Find where the given text appears and provide that cell's center as [x, y] coordinate. 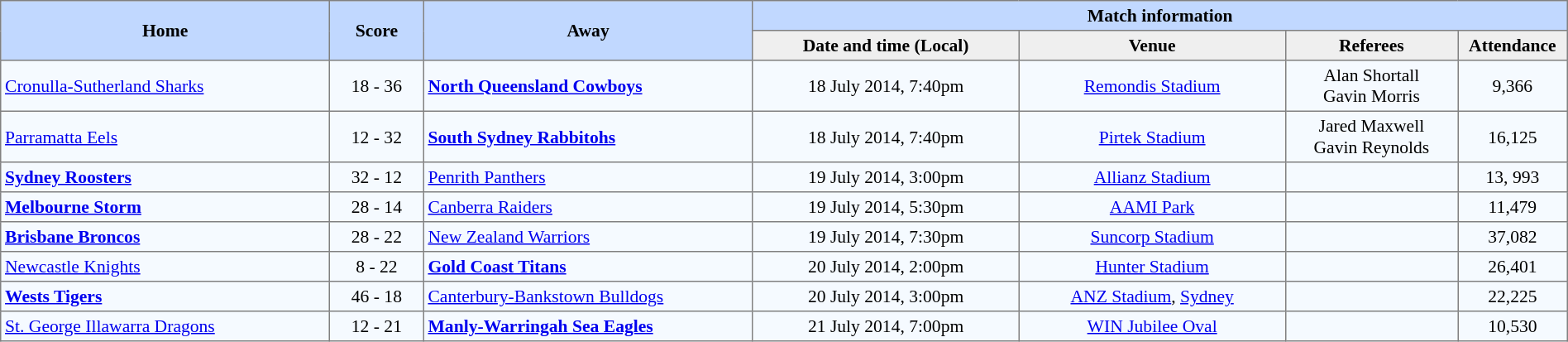
19 July 2014, 5:30pm [886, 207]
Match information [1159, 16]
13, 993 [1513, 177]
21 July 2014, 7:00pm [886, 326]
Alan ShortallGavin Morris [1371, 86]
Wests Tigers [165, 296]
Sydney Roosters [165, 177]
19 July 2014, 7:30pm [886, 237]
16,125 [1513, 137]
Suncorp Stadium [1152, 237]
South Sydney Rabbitohs [588, 137]
North Queensland Cowboys [588, 86]
20 July 2014, 2:00pm [886, 267]
19 July 2014, 3:00pm [886, 177]
Away [588, 31]
12 - 21 [377, 326]
Score [377, 31]
Canberra Raiders [588, 207]
37,082 [1513, 237]
Canterbury-Bankstown Bulldogs [588, 296]
Home [165, 31]
Attendance [1513, 46]
Remondis Stadium [1152, 86]
Brisbane Broncos [165, 237]
18 - 36 [377, 86]
Jared MaxwellGavin Reynolds [1371, 137]
12 - 32 [377, 137]
Allianz Stadium [1152, 177]
Gold Coast Titans [588, 267]
20 July 2014, 3:00pm [886, 296]
AAMI Park [1152, 207]
Date and time (Local) [886, 46]
St. George Illawarra Dragons [165, 326]
WIN Jubilee Oval [1152, 326]
Penrith Panthers [588, 177]
Venue [1152, 46]
Pirtek Stadium [1152, 137]
Cronulla-Sutherland Sharks [165, 86]
26,401 [1513, 267]
46 - 18 [377, 296]
28 - 14 [377, 207]
32 - 12 [377, 177]
Parramatta Eels [165, 137]
Newcastle Knights [165, 267]
Hunter Stadium [1152, 267]
Manly-Warringah Sea Eagles [588, 326]
Melbourne Storm [165, 207]
22,225 [1513, 296]
ANZ Stadium, Sydney [1152, 296]
11,479 [1513, 207]
8 - 22 [377, 267]
9,366 [1513, 86]
New Zealand Warriors [588, 237]
28 - 22 [377, 237]
Referees [1371, 46]
10,530 [1513, 326]
